Determine the (x, y) coordinate at the center of the cell enclosing the given text.  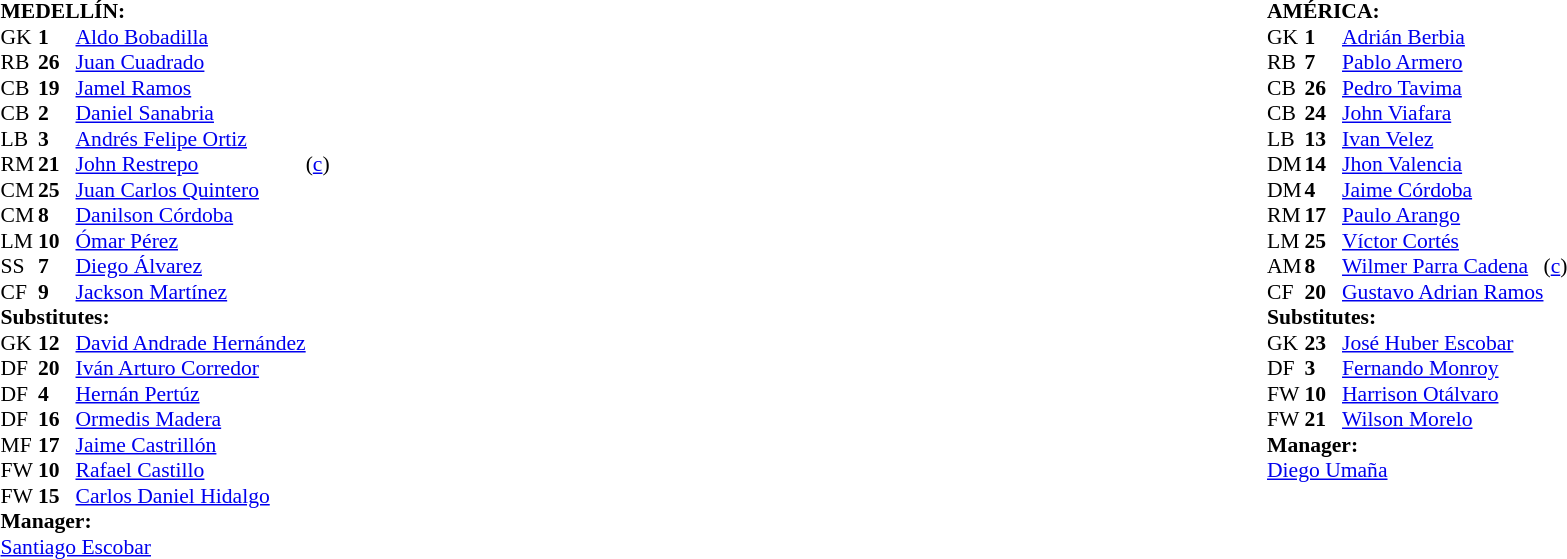
Juan Cuadrado (191, 63)
Pablo Armero (1442, 63)
2 (57, 113)
24 (1324, 113)
AM (1286, 267)
Pedro Tavima (1442, 88)
Jackson Martínez (191, 292)
Iván Arturo Corredor (191, 369)
Jhon Valencia (1442, 165)
9 (57, 292)
Ivan Velez (1442, 139)
John Restrepo (191, 165)
23 (1324, 343)
Jaime Castrillón (191, 445)
Hernán Pertúz (191, 394)
Wilson Morelo (1442, 419)
José Huber Escobar (1442, 343)
Carlos Daniel Hidalgo (191, 496)
Rafael Castillo (191, 471)
Juan Carlos Quintero (191, 190)
Harrison Otálvaro (1442, 394)
Diego Umaña (1405, 471)
Ormedis Madera (191, 419)
Ómar Pérez (191, 241)
Wilmer Parra Cadena (1442, 267)
Adrián Berbia (1442, 37)
David Andrade Hernández (191, 343)
Fernando Monroy (1442, 369)
Paulo Arango (1442, 215)
Víctor Cortés (1442, 241)
MF (19, 445)
Daniel Sanabria (191, 113)
Jamel Ramos (191, 88)
Jaime Córdoba (1442, 190)
14 (1324, 165)
16 (57, 419)
Gustavo Adrian Ramos (1442, 292)
John Viafara (1442, 113)
Aldo Bobadilla (191, 37)
12 (57, 343)
Diego Álvarez (191, 267)
SS (19, 267)
15 (57, 496)
19 (57, 88)
13 (1324, 139)
Andrés Felipe Ortiz (191, 139)
Danilson Córdoba (191, 215)
